Search for the cell housing the specified text and yield its (x, y) center coordinate. 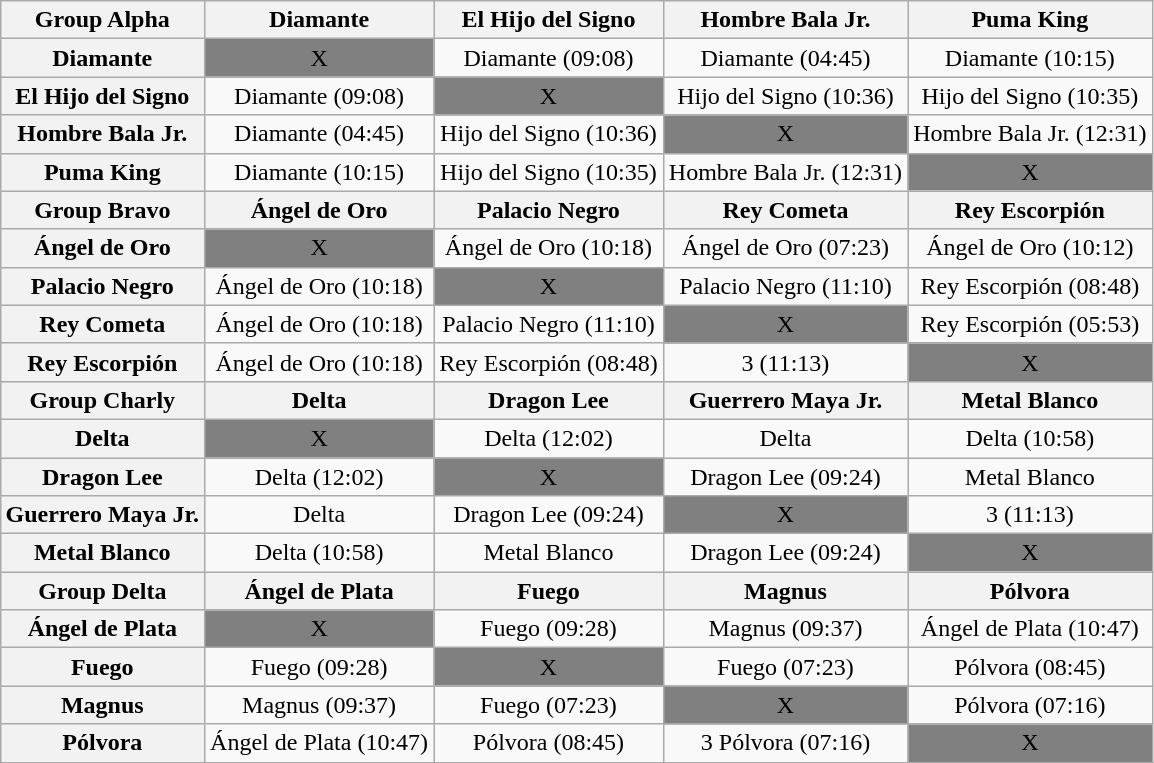
Group Bravo (102, 210)
Group Delta (102, 591)
Ángel de Oro (10:12) (1030, 248)
Rey Escorpión (05:53) (1030, 324)
Ángel de Oro (07:23) (785, 248)
3 Pólvora (07:16) (785, 743)
Pólvora (07:16) (1030, 705)
Group Charly (102, 400)
Group Alpha (102, 20)
